Find where the given text appears and provide that cell's center as (x, y) coordinate. 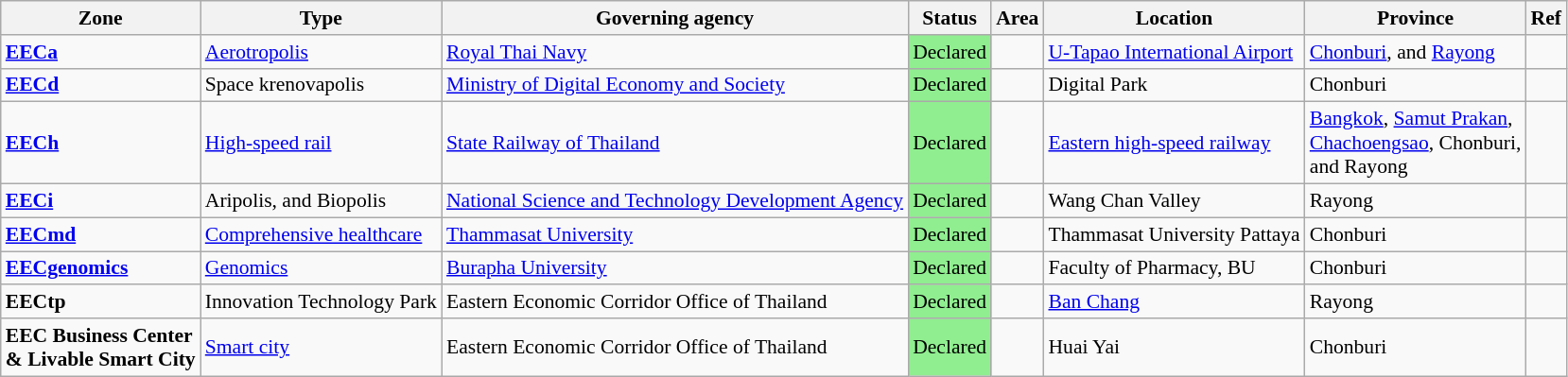
EECi (100, 201)
EECh (100, 144)
Wang Chan Valley (1174, 201)
EECa (100, 52)
EECd (100, 85)
Comprehensive healthcare (322, 234)
Area (1018, 18)
Bangkok, Samut Prakan,Chachoengsao, Chonburi,and Rayong (1416, 144)
Thammasat University Pattaya (1174, 234)
EECtp (100, 302)
High-speed rail (322, 144)
Faculty of Pharmacy, BU (1174, 268)
Royal Thai Navy (675, 52)
EEC Business Center & Livable Smart City (100, 348)
EECgenomics (100, 268)
Eastern high-speed railway (1174, 144)
Aerotropolis (322, 52)
Location (1174, 18)
Huai Yai (1174, 348)
Aripolis, and Biopolis (322, 201)
Burapha University (675, 268)
Genomics (322, 268)
Smart city (322, 348)
Zone (100, 18)
Governing agency (675, 18)
Thammasat University (675, 234)
Ban Chang (1174, 302)
Status (950, 18)
Ministry of Digital Economy and Society (675, 85)
Chonburi, and Rayong (1416, 52)
State Railway of Thailand (675, 144)
Ref (1546, 18)
Space krenovapolis (322, 85)
Province (1416, 18)
Type (322, 18)
National Science and Technology Development Agency (675, 201)
Innovation Technology Park (322, 302)
U-Tapao International Airport (1174, 52)
Digital Park (1174, 85)
EECmd (100, 234)
